Return the [x, y] coordinate for the center point of the cell that contains the specified text.  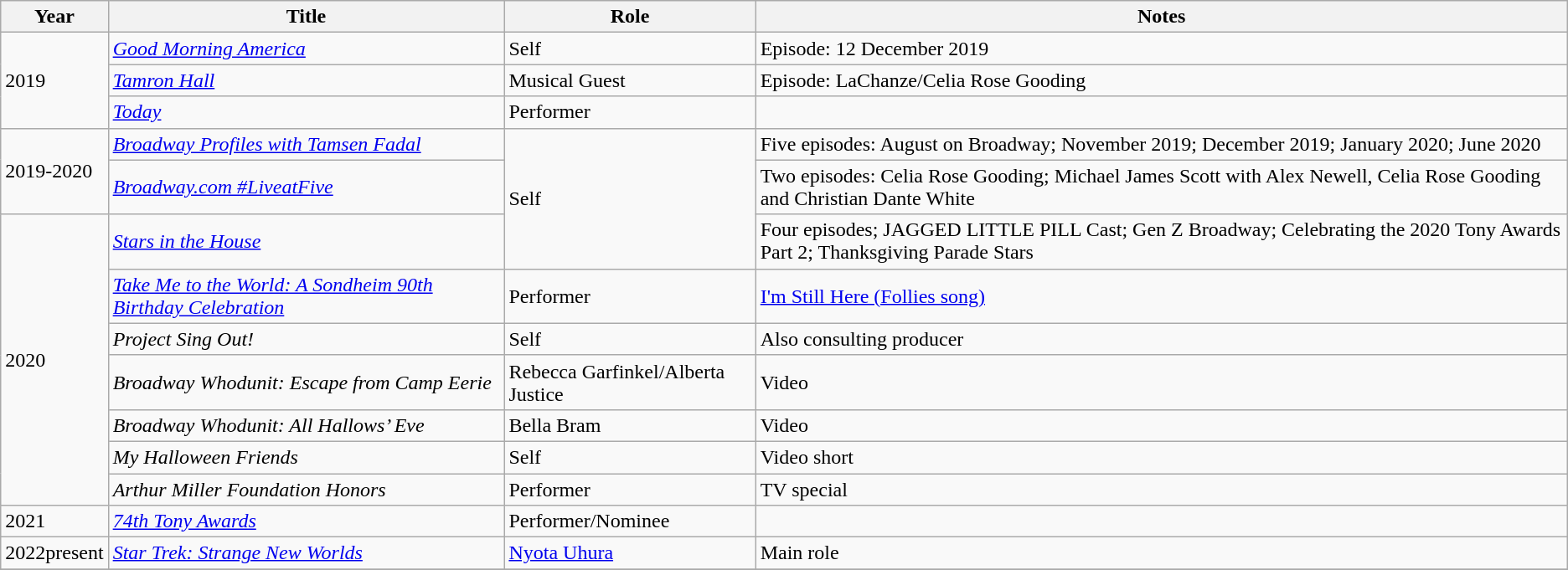
Broadway Profiles with Tamsen Fadal [307, 144]
My Halloween Friends [307, 457]
Title [307, 17]
Performer/Nominee [630, 521]
Broadway Whodunit: Escape from Camp Eerie [307, 382]
Four episodes; JAGGED LITTLE PILL Cast; Gen Z Broadway; Celebrating the 2020 Tony Awards Part 2; Thanksgiving Parade Stars [1161, 241]
I'm Still Here (Follies song) [1161, 296]
Notes [1161, 17]
Year [54, 17]
Broadway.com #LiveatFive [307, 187]
2021 [54, 521]
Episode: LaChanze/Celia Rose Gooding [1161, 80]
2019-2020 [54, 171]
Star Trek: Strange New Worlds [307, 553]
Musical Guest [630, 80]
Five episodes: August on Broadway; November 2019; December 2019; January 2020; June 2020 [1161, 144]
Arthur Miller Foundation Honors [307, 490]
2020 [54, 360]
Today [307, 112]
74th Tony Awards [307, 521]
TV special [1161, 490]
Rebecca Garfinkel/Alberta Justice [630, 382]
Nyota Uhura [630, 553]
Also consulting producer [1161, 339]
2019 [54, 80]
Video short [1161, 457]
Good Morning America [307, 49]
Stars in the House [307, 241]
Two episodes: Celia Rose Gooding; Michael James Scott with Alex Newell, Celia Rose Gooding and Christian Dante White [1161, 187]
Main role [1161, 553]
Role [630, 17]
Project Sing Out! [307, 339]
Broadway Whodunit: All Hallows’ Eve [307, 425]
Bella Bram [630, 425]
Take Me to the World: A Sondheim 90th Birthday Celebration [307, 296]
Tamron Hall [307, 80]
Episode: 12 December 2019 [1161, 49]
2022present [54, 553]
